Pinpoint the cell where the given text exists, returning its [X, Y] midpoint coordinate. 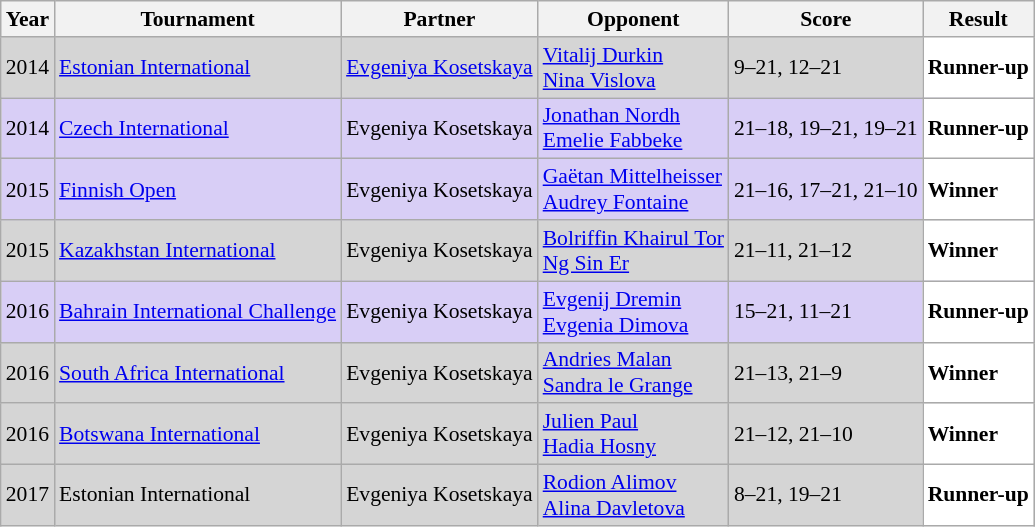
Score [826, 19]
9–21, 12–21 [826, 68]
Vitalij Durkin Nina Vislova [634, 68]
Finnish Open [198, 190]
Julien Paul Hadia Hosny [634, 434]
South Africa International [198, 372]
21–13, 21–9 [826, 372]
Botswana International [198, 434]
2017 [28, 496]
Partner [440, 19]
Evgenij Dremin Evgenia Dimova [634, 312]
Rodion Alimov Alina Davletova [634, 496]
21–12, 21–10 [826, 434]
Tournament [198, 19]
Result [978, 19]
8–21, 19–21 [826, 496]
21–18, 19–21, 19–21 [826, 128]
21–11, 21–12 [826, 250]
15–21, 11–21 [826, 312]
Bolriffin Khairul Tor Ng Sin Er [634, 250]
Jonathan Nordh Emelie Fabbeke [634, 128]
Gaëtan Mittelheisser Audrey Fontaine [634, 190]
Andries Malan Sandra le Grange [634, 372]
Bahrain International Challenge [198, 312]
Czech International [198, 128]
Opponent [634, 19]
21–16, 17–21, 21–10 [826, 190]
Year [28, 19]
Kazakhstan International [198, 250]
